Provide the (x, y) coordinate of the cell's center where the given text is located.  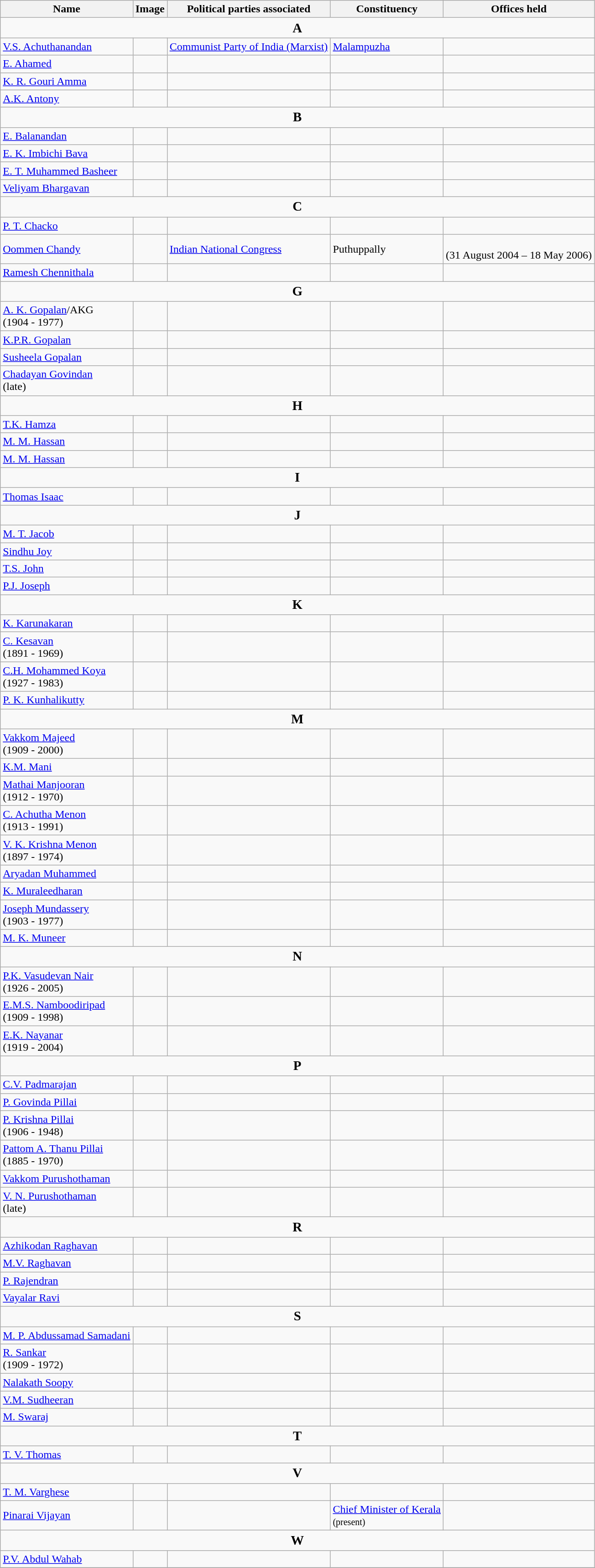
V. K. Krishna Menon (1897 - 1974) (67, 850)
K. R. Gouri Amma (67, 81)
C. Kesavan (1891 - 1969) (67, 647)
Nalakath Soopy (67, 1382)
N (297, 957)
E. Balanandan (67, 136)
V. N. Purushothaman (late) (67, 1202)
P. Govinda Pillai (67, 1102)
B (297, 117)
Thomas Isaac (67, 496)
Mathai Manjooran (1912 - 1970) (67, 791)
P.J. Joseph (67, 586)
C. Achutha Menon (1913 - 1991) (67, 820)
P (297, 1066)
C (297, 207)
Malampuzha (387, 47)
C.V. Padmarajan (67, 1085)
T. V. Thomas (67, 1454)
Name (67, 9)
Political parties associated (249, 9)
Communist Party of India (Marxist) (249, 47)
Indian National Congress (249, 249)
Pinarai Vijayan (67, 1515)
P.K. Vasudevan Nair (1926 - 2005) (67, 981)
P. Rajendran (67, 1280)
M.V. Raghavan (67, 1263)
C.H. Mohammed Koya (1927 - 1983) (67, 677)
H (297, 405)
E. T. Muhammed Basheer (67, 171)
M. P. Abdussamad Samadani (67, 1335)
M. K. Muneer (67, 938)
T (297, 1436)
R (297, 1227)
Image (150, 9)
K. Muraleedharan (67, 891)
R. Sankar (1909 - 1972) (67, 1359)
T.K. Hamza (67, 424)
Aryadan Muhammed (67, 873)
K.P.R. Gopalan (67, 340)
A (297, 28)
P. Krishna Pillai (1906 - 1948) (67, 1126)
G (297, 291)
V.M. Sudheeran (67, 1400)
K.M. Mani (67, 767)
Sindhu Joy (67, 551)
W (297, 1540)
Susheela Gopalan (67, 357)
E.M.S. Namboodiripad (1909 - 1998) (67, 1012)
T. M. Varghese (67, 1492)
Puthuppally (387, 249)
Chadayan Govindan (late) (67, 380)
Offices held (519, 9)
E.K. Nayanar (1919 - 2004) (67, 1041)
E. K. Imbichi Bava (67, 153)
M (297, 719)
M. T. Jacob (67, 534)
E. Ahamed (67, 64)
Veliyam Bhargavan (67, 188)
S (297, 1317)
Vayalar Ravi (67, 1298)
M. Swaraj (67, 1417)
Joseph Mundassery (1903 - 1977) (67, 914)
Oommen Chandy (67, 249)
K. Karunakaran (67, 623)
Ramesh Chennithala (67, 273)
V.S. Achuthanandan (67, 47)
Pattom A. Thanu Pillai (1885 - 1970) (67, 1155)
P. T. Chacko (67, 226)
A.K. Antony (67, 99)
T.S. John (67, 569)
Chief Minister of Kerala(present) (387, 1515)
P.V. Abdul Wahab (67, 1559)
P. K. Kunhalikutty (67, 700)
(31 August 2004 – 18 May 2006) (519, 249)
I (297, 478)
Constituency (387, 9)
V (297, 1473)
Vakkom Purushothaman (67, 1179)
A. K. Gopalan/AKG (1904 - 1977) (67, 317)
Vakkom Majeed (1909 - 2000) (67, 743)
K (297, 605)
J (297, 515)
Azhikodan Raghavan (67, 1246)
